Detect which cell encompasses the target text, then output its (X, Y) center coordinate. 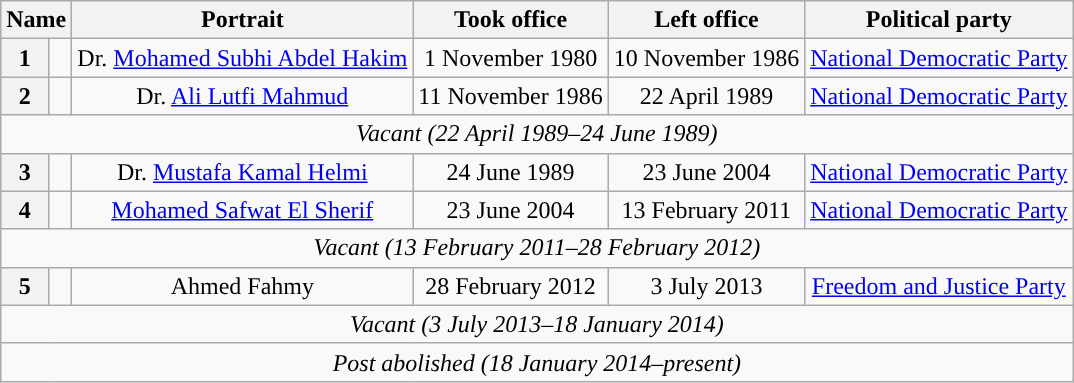
Dr. Mohamed Subhi Abdel Hakim (242, 58)
3 (25, 172)
28 February 2012 (510, 286)
1 (25, 58)
Dr. Mustafa Kamal Helmi (242, 172)
Vacant (3 July 2013–18 January 2014) (537, 324)
1 November 1980 (510, 58)
Ahmed Fahmy (242, 286)
11 November 1986 (510, 96)
22 April 1989 (706, 96)
Left office (706, 20)
Mohamed Safwat El Sherif (242, 210)
4 (25, 210)
Took office (510, 20)
13 February 2011 (706, 210)
5 (25, 286)
Vacant (22 April 1989–24 June 1989) (537, 134)
Vacant (13 February 2011–28 February 2012) (537, 248)
Portrait (242, 20)
Freedom and Justice Party (939, 286)
Post abolished (18 January 2014–present) (537, 362)
2 (25, 96)
24 June 1989 (510, 172)
Name (36, 20)
10 November 1986 (706, 58)
Political party (939, 20)
3 July 2013 (706, 286)
Dr. Ali Lutfi Mahmud (242, 96)
